Scan for the cell matching the given text and deliver its (x, y) coordinate at center. 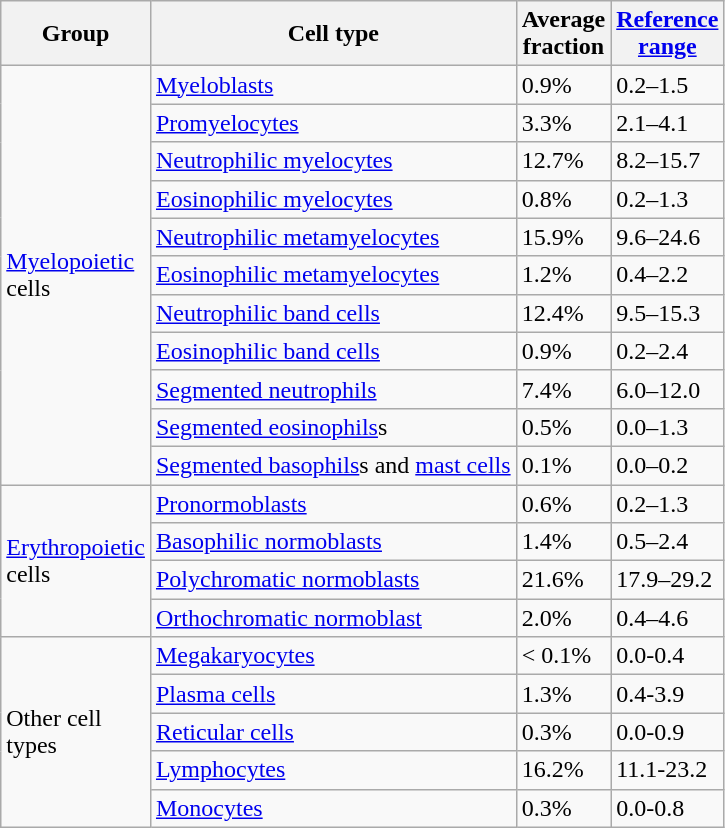
0.2–1.5 (668, 85)
Plasma cells (333, 694)
2.0% (564, 618)
9.5–15.3 (668, 313)
11.1-23.2 (668, 770)
Erythropoietic cells (76, 560)
Eosinophilic myelocytes (333, 199)
3.3% (564, 123)
8.2–15.7 (668, 161)
17.9–29.2 (668, 580)
0.0-0.4 (668, 656)
Basophilic normoblasts (333, 542)
Neutrophilic metamyelocytes (333, 237)
< 0.1% (564, 656)
1.2% (564, 275)
Segmented eosinophilss (333, 427)
0.5% (564, 427)
12.4% (564, 313)
Other cell types (76, 732)
Group (76, 34)
0.0-0.8 (668, 808)
Polychromatic normoblasts (333, 580)
Eosinophilic metamyelocytes (333, 275)
Lymphocytes (333, 770)
Neutrophilic band cells (333, 313)
0.1% (564, 465)
12.7% (564, 161)
1.4% (564, 542)
Reticular cells (333, 732)
Average fraction (564, 34)
0.6% (564, 503)
15.9% (564, 237)
Segmented neutrophils (333, 389)
Neutrophilic myelocytes (333, 161)
7.4% (564, 389)
0.0–1.3 (668, 427)
0.8% (564, 199)
Myeloblasts (333, 85)
0.5–2.4 (668, 542)
Myelopoietic cells (76, 276)
9.6–24.6 (668, 237)
0.4–2.2 (668, 275)
0.4-3.9 (668, 694)
Pronormoblasts (333, 503)
1.3% (564, 694)
Segmented basophilss and mast cells (333, 465)
Monocytes (333, 808)
Cell type (333, 34)
Promyelocytes (333, 123)
6.0–12.0 (668, 389)
2.1–4.1 (668, 123)
Orthochromatic normoblast (333, 618)
Reference range (668, 34)
0.0–0.2 (668, 465)
21.6% (564, 580)
0.2–2.4 (668, 351)
16.2% (564, 770)
0.0-0.9 (668, 732)
0.4–4.6 (668, 618)
Megakaryocytes (333, 656)
Eosinophilic band cells (333, 351)
